Pinpoint the cell where the given text exists, returning its (x, y) midpoint coordinate. 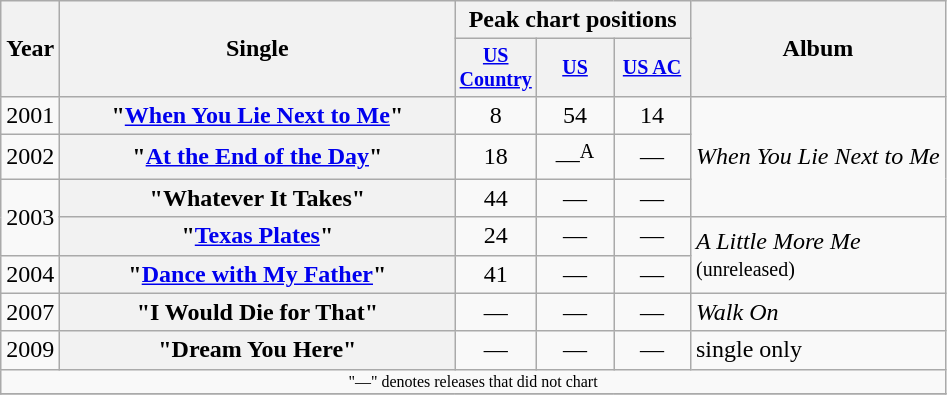
"When You Lie Next to Me" (258, 115)
Walk On (818, 312)
"Texas Plates" (258, 236)
8 (496, 115)
US AC (652, 68)
44 (496, 198)
"—" denotes releases that did not chart (474, 381)
Single (258, 49)
US Country (496, 68)
"Whatever It Takes" (258, 198)
"At the End of the Day" (258, 156)
A Little More Me(unreleased) (818, 255)
"Dance with My Father" (258, 274)
2003 (30, 217)
2009 (30, 350)
41 (496, 274)
Peak chart positions (573, 20)
"I Would Die for That" (258, 312)
When You Lie Next to Me (818, 156)
2007 (30, 312)
2001 (30, 115)
"Dream You Here" (258, 350)
Year (30, 49)
14 (652, 115)
single only (818, 350)
24 (496, 236)
US (576, 68)
—A (576, 156)
54 (576, 115)
2004 (30, 274)
18 (496, 156)
2002 (30, 156)
Album (818, 49)
